Extract the (X, Y) coordinate from the center of the cell holding the provided text.  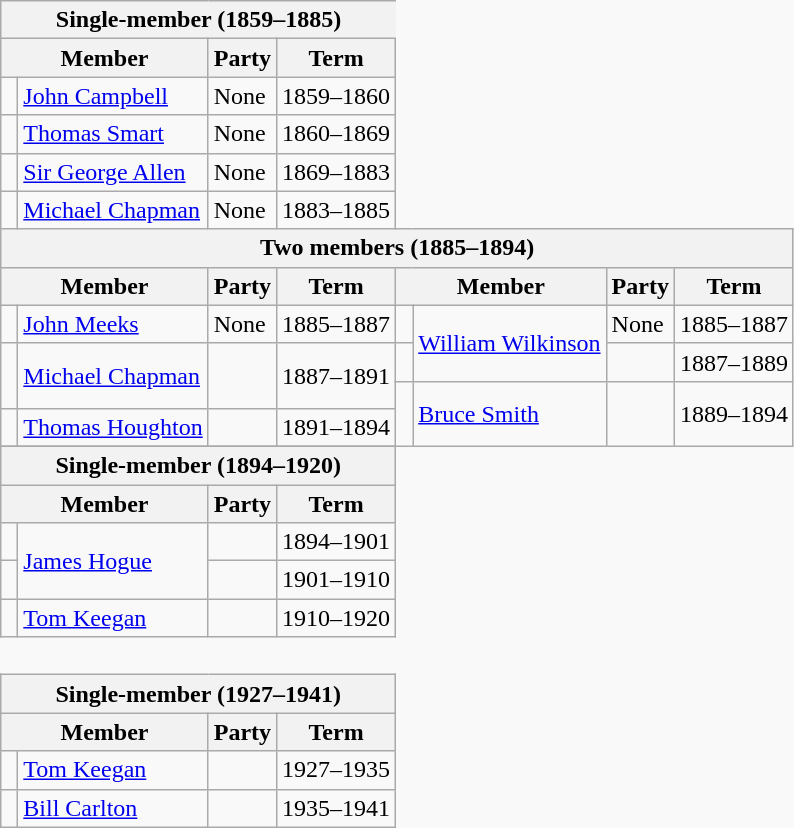
1869–1883 (336, 172)
1894–1901 (336, 542)
1883–1885 (336, 210)
1889–1894 (734, 414)
Single-member (1859–1885) (198, 20)
Thomas Smart (113, 134)
1887–1891 (336, 376)
1910–1920 (336, 618)
Bruce Smith (510, 414)
Bill Carlton (113, 808)
James Hogue (113, 561)
John Meeks (113, 324)
Single-member (1894–1920) (198, 465)
Sir George Allen (113, 172)
Single-member (1927–1941) (198, 694)
1935–1941 (336, 808)
John Campbell (113, 96)
William Wilkinson (510, 343)
1860–1869 (336, 134)
Thomas Houghton (113, 427)
1901–1910 (336, 580)
1891–1894 (336, 427)
Two members (1885–1894) (398, 248)
1927–1935 (336, 770)
1859–1860 (336, 96)
1887–1889 (734, 362)
